From the cell containing the given text, extract its center point as (X, Y) coordinate. 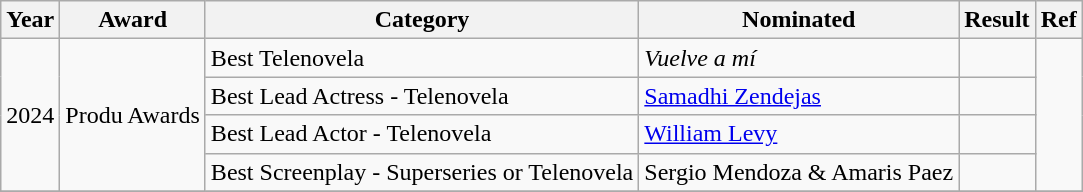
Best Lead Actress - Telenovela (422, 96)
2024 (30, 115)
Award (133, 20)
Nominated (799, 20)
Best Lead Actor - Telenovela (422, 134)
Ref (1058, 20)
Produ Awards (133, 115)
Samadhi Zendejas (799, 96)
Year (30, 20)
Category (422, 20)
Vuelve a mí (799, 58)
William Levy (799, 134)
Best Telenovela (422, 58)
Result (997, 20)
Best Screenplay - Superseries or Telenovela (422, 172)
Sergio Mendoza & Amaris Paez (799, 172)
